For the text-containing cell, return its midpoint in (x, y) coordinate format. 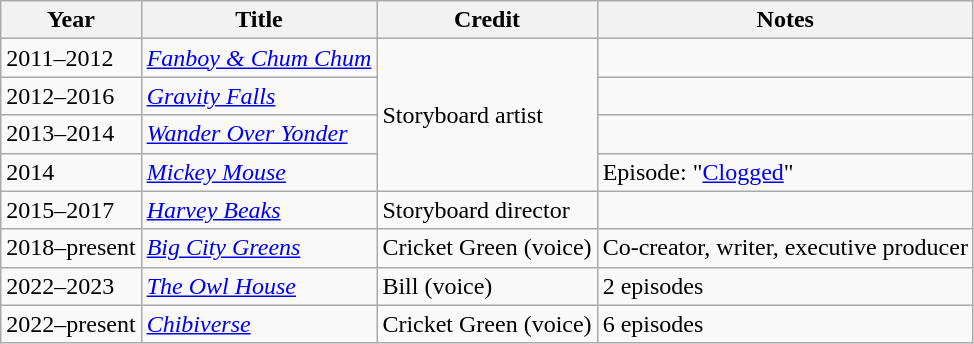
Wander Over Yonder (259, 134)
Fanboy & Chum Chum (259, 58)
Storyboard artist (487, 115)
Big City Greens (259, 248)
2011–2012 (71, 58)
2 episodes (785, 286)
Notes (785, 20)
Episode: "Clogged" (785, 172)
2014 (71, 172)
6 episodes (785, 324)
Chibiverse (259, 324)
Gravity Falls (259, 96)
Mickey Mouse (259, 172)
Year (71, 20)
Co-creator, writer, executive producer (785, 248)
2022–2023 (71, 286)
The Owl House (259, 286)
Bill (voice) (487, 286)
2022–present (71, 324)
2012–2016 (71, 96)
2013–2014 (71, 134)
2018–present (71, 248)
Storyboard director (487, 210)
Credit (487, 20)
Title (259, 20)
2015–2017 (71, 210)
Harvey Beaks (259, 210)
